Find where the given text appears and provide that cell's center as (x, y) coordinate. 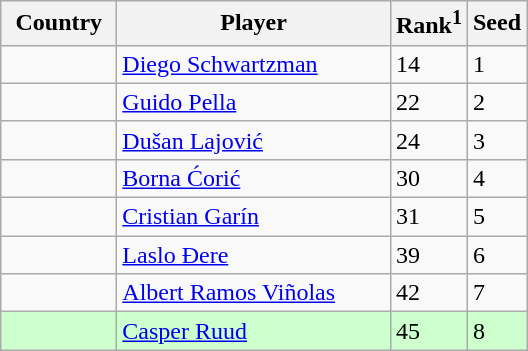
Guido Pella (254, 102)
8 (496, 331)
39 (428, 255)
7 (496, 293)
Borna Ćorić (254, 178)
30 (428, 178)
Cristian Garín (254, 217)
3 (496, 140)
Seed (496, 24)
Casper Ruud (254, 331)
Laslo Đere (254, 255)
14 (428, 64)
Albert Ramos Viñolas (254, 293)
45 (428, 331)
6 (496, 255)
5 (496, 217)
Rank1 (428, 24)
22 (428, 102)
Country (59, 24)
Diego Schwartzman (254, 64)
1 (496, 64)
2 (496, 102)
4 (496, 178)
Player (254, 24)
42 (428, 293)
Dušan Lajović (254, 140)
24 (428, 140)
31 (428, 217)
